Output the (x, y) coordinate of the center of the cell containing the given text.  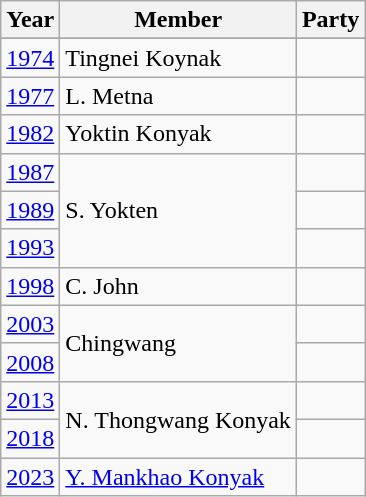
S. Yokten (178, 210)
Yoktin Konyak (178, 134)
1974 (30, 58)
C. John (178, 286)
2023 (30, 477)
Y. Mankhao Konyak (178, 477)
Party (330, 20)
N. Thongwang Konyak (178, 419)
1989 (30, 210)
1982 (30, 134)
2013 (30, 400)
1993 (30, 248)
2018 (30, 438)
1987 (30, 172)
L. Metna (178, 96)
Chingwang (178, 343)
Year (30, 20)
2003 (30, 324)
1977 (30, 96)
Tingnei Koynak (178, 58)
2008 (30, 362)
Member (178, 20)
1998 (30, 286)
